Return the (X, Y) coordinate for the center point of the cell that contains the specified text.  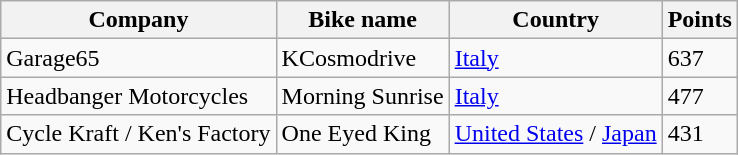
477 (700, 96)
Company (138, 20)
Garage65 (138, 58)
Bike name (362, 20)
637 (700, 58)
Points (700, 20)
KCosmodrive (362, 58)
431 (700, 134)
One Eyed King (362, 134)
Headbanger Motorcycles (138, 96)
Country (556, 20)
Cycle Kraft / Ken's Factory (138, 134)
Morning Sunrise (362, 96)
United States / Japan (556, 134)
